Determine the [x, y] coordinate at the center of the cell enclosing the given text.  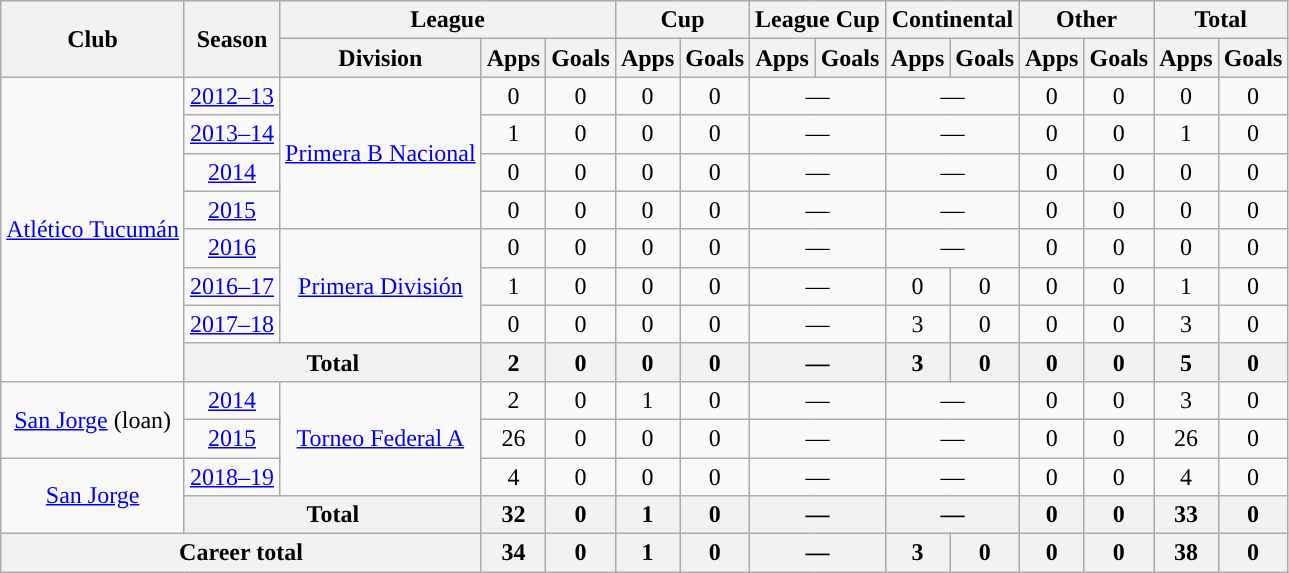
32 [513, 515]
2013–14 [232, 134]
League [448, 20]
34 [513, 553]
2012–13 [232, 96]
Torneo Federal A [381, 438]
San Jorge [93, 496]
Primera División [381, 286]
5 [1186, 362]
Cup [682, 20]
Other [1087, 20]
Continental [952, 20]
League Cup [818, 20]
Career total [241, 553]
Club [93, 39]
2016 [232, 248]
38 [1186, 553]
San Jorge (loan) [93, 419]
2017–18 [232, 324]
33 [1186, 515]
Season [232, 39]
2016–17 [232, 286]
Atlético Tucumán [93, 229]
Division [381, 58]
Primera B Nacional [381, 153]
2018–19 [232, 477]
